Find where the given text appears and provide that cell's center as (X, Y) coordinate. 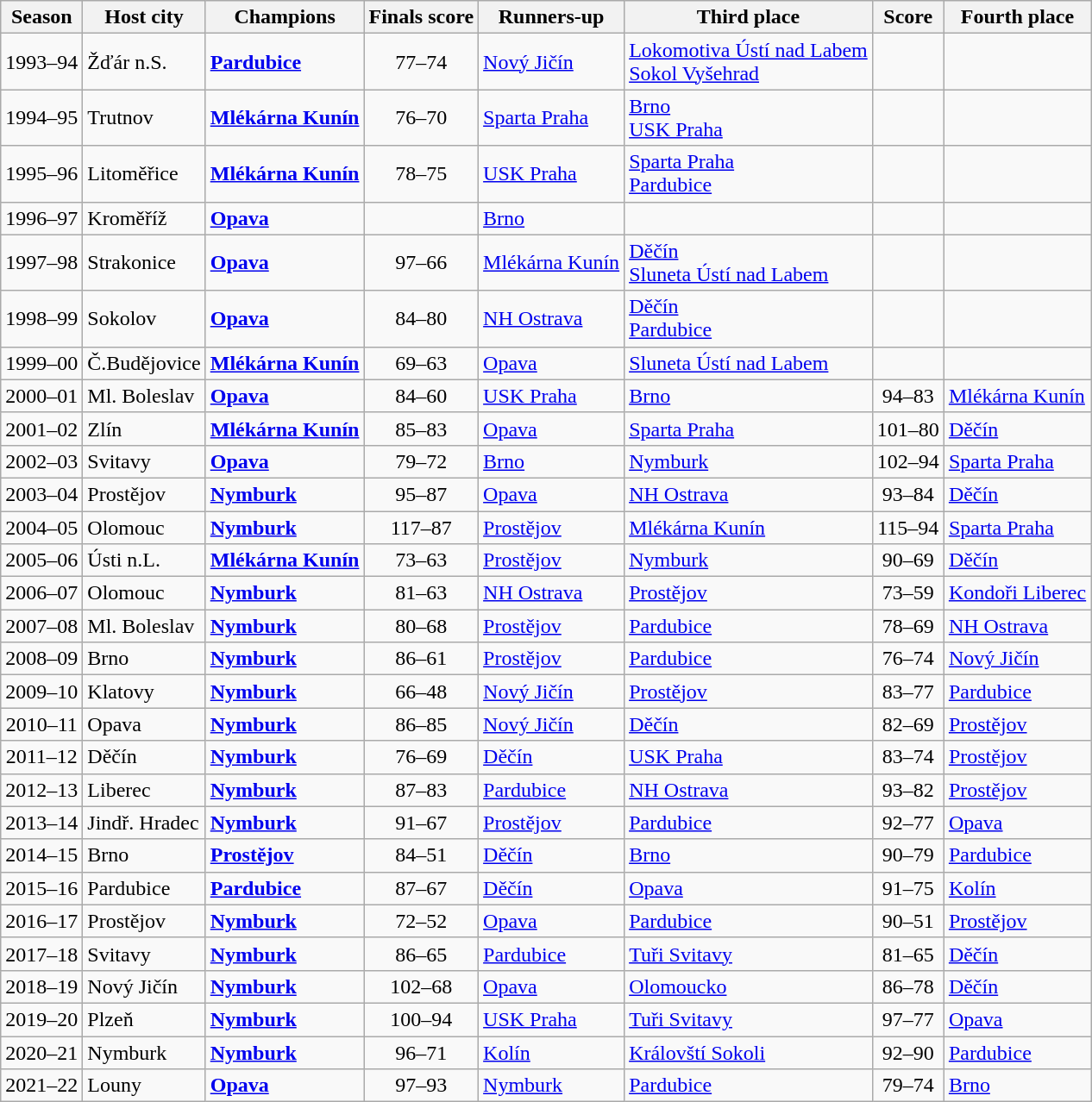
1993–94 (41, 62)
Žďár n.S. (144, 62)
84–80 (421, 319)
117–87 (421, 527)
Host city (144, 17)
1996–97 (41, 218)
95–87 (421, 494)
DěčínPardubice (749, 319)
91–75 (907, 888)
2010–11 (41, 724)
73–63 (421, 560)
2016–17 (41, 921)
2017–18 (41, 954)
Runners-up (552, 17)
Trutnov (144, 117)
90–51 (907, 921)
2015–16 (41, 888)
78–69 (907, 626)
2006–07 (41, 593)
2014–15 (41, 855)
Champions (285, 17)
79–72 (421, 461)
97–77 (907, 1019)
77–74 (421, 62)
97–66 (421, 262)
Kroměříž (144, 218)
93–84 (907, 494)
2008–09 (41, 659)
79–74 (907, 1086)
2001–02 (41, 429)
1994–95 (41, 117)
Sparta PrahaPardubice (749, 174)
86–85 (421, 724)
97–93 (421, 1086)
73–59 (907, 593)
86–78 (907, 986)
94–83 (907, 396)
Score (907, 17)
2003–04 (41, 494)
Season (41, 17)
Sokolov (144, 319)
100–94 (421, 1019)
83–77 (907, 692)
2021–22 (41, 1086)
Strakonice (144, 262)
87–67 (421, 888)
2018–19 (41, 986)
BrnoUSK Praha (749, 117)
1998–99 (41, 319)
69–63 (421, 363)
87–83 (421, 790)
84–60 (421, 396)
76–70 (421, 117)
86–61 (421, 659)
2002–03 (41, 461)
85–83 (421, 429)
Jindř. Hradec (144, 823)
1995–96 (41, 174)
84–51 (421, 855)
2007–08 (41, 626)
Ústi n.L. (144, 560)
Fourth place (1017, 17)
Litoměřice (144, 174)
1997–98 (41, 262)
90–79 (907, 855)
2011–12 (41, 757)
Louny (144, 1086)
78–75 (421, 174)
115–94 (907, 527)
83–74 (907, 757)
2019–20 (41, 1019)
Kondoři Liberec (1017, 593)
Lokomotiva Ústí nad Labem Sokol Vyšehrad (749, 62)
Third place (749, 17)
Plzeň (144, 1019)
Finals score (421, 17)
101–80 (907, 429)
Zlín (144, 429)
Č.Budějovice (144, 363)
76–69 (421, 757)
102–68 (421, 986)
Klatovy (144, 692)
93–82 (907, 790)
Olomoucko (749, 986)
Liberec (144, 790)
Královští Sokoli (749, 1053)
72–52 (421, 921)
Děčín Sluneta Ústí nad Labem (749, 262)
90–69 (907, 560)
2012–13 (41, 790)
81–65 (907, 954)
91–67 (421, 823)
82–69 (907, 724)
86–65 (421, 954)
2004–05 (41, 527)
92–77 (907, 823)
Sluneta Ústí nad Labem (749, 363)
76–74 (907, 659)
2013–14 (41, 823)
2020–21 (41, 1053)
2009–10 (41, 692)
92–90 (907, 1053)
66–48 (421, 692)
2000–01 (41, 396)
2005–06 (41, 560)
96–71 (421, 1053)
102–94 (907, 461)
80–68 (421, 626)
1999–00 (41, 363)
81–63 (421, 593)
